Locate the cell with the specified text and output its [x, y] center coordinate. 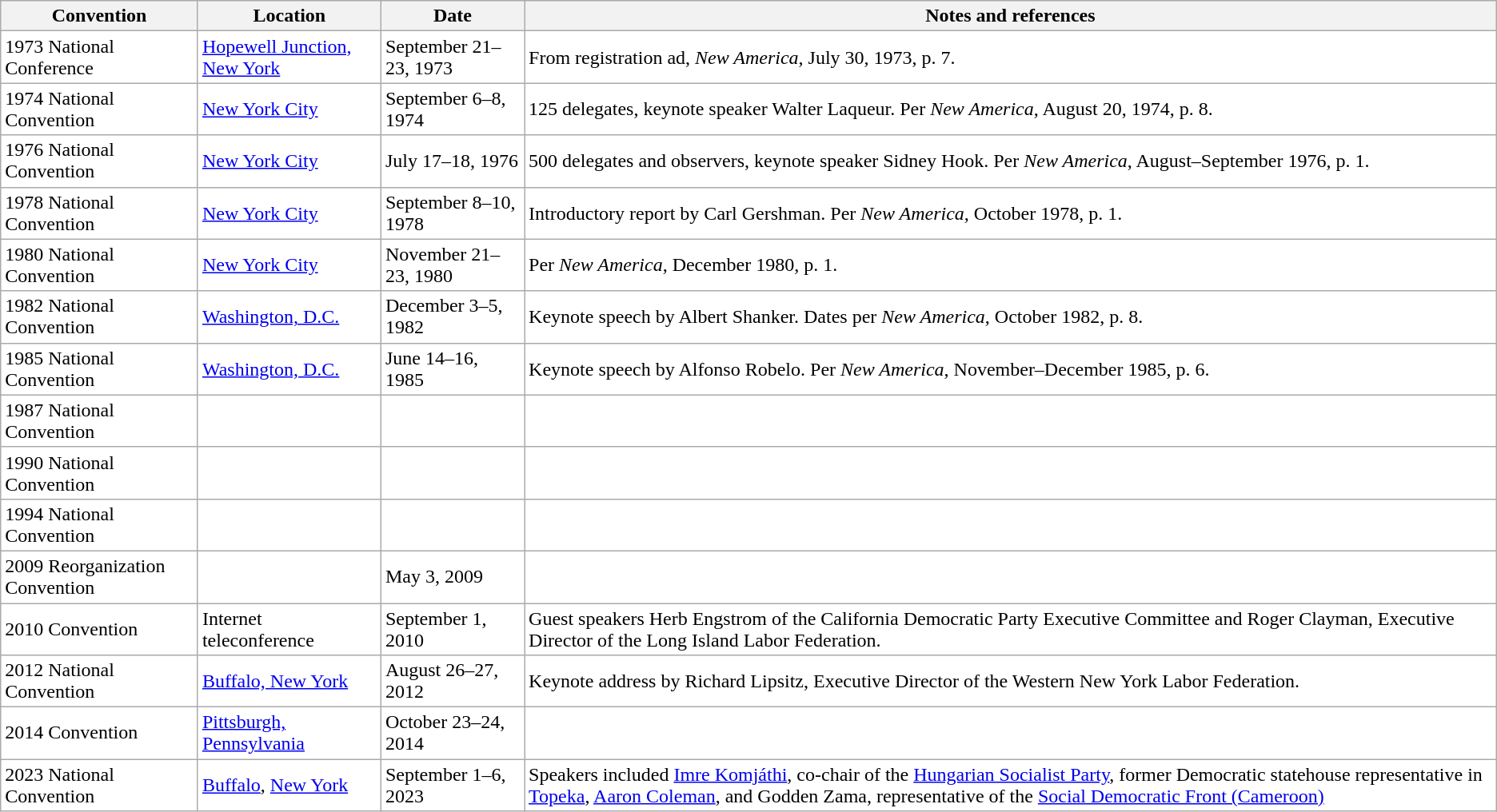
June 14–16, 1985 [453, 369]
August 26–27, 2012 [453, 681]
1985 National Convention [99, 369]
Keynote speech by Alfonso Robelo. Per New America, November–December 1985, p. 6. [1011, 369]
2010 Convention [99, 628]
November 21–23, 1980 [453, 265]
July 17–18, 1976 [453, 161]
September 6–8, 1974 [453, 109]
1973 National Conference [99, 58]
Pittsburgh, Pennsylvania [289, 734]
Location [289, 16]
500 delegates and observers, keynote speaker Sidney Hook. Per New America, August–September 1976, p. 1. [1011, 161]
Hopewell Junction, New York [289, 58]
Per New America, December 1980, p. 1. [1011, 265]
1994 National Convention [99, 524]
125 delegates, keynote speaker Walter Laqueur. Per New America, August 20, 1974, p. 8. [1011, 109]
1990 National Convention [99, 473]
2014 Convention [99, 734]
2009 Reorganization Convention [99, 577]
Keynote address by Richard Lipsitz, Executive Director of the Western New York Labor Federation. [1011, 681]
Introductory report by Carl Gershman. Per New America, October 1978, p. 1. [1011, 213]
Notes and references [1011, 16]
1980 National Convention [99, 265]
Convention [99, 16]
September 1–6, 2023 [453, 785]
Keynote speech by Albert Shanker. Dates per New America, October 1982, p. 8. [1011, 316]
September 21–23, 1973 [453, 58]
1974 National Convention [99, 109]
October 23–24, 2014 [453, 734]
1982 National Convention [99, 316]
September 8–10, 1978 [453, 213]
2023 National Convention [99, 785]
1987 National Convention [99, 420]
1978 National Convention [99, 213]
1976 National Convention [99, 161]
2012 National Convention [99, 681]
Internet teleconference [289, 628]
Date [453, 16]
May 3, 2009 [453, 577]
September 1, 2010 [453, 628]
From registration ad, New America, July 30, 1973, p. 7. [1011, 58]
December 3–5, 1982 [453, 316]
